From the cell containing the given text, extract its center point as [x, y] coordinate. 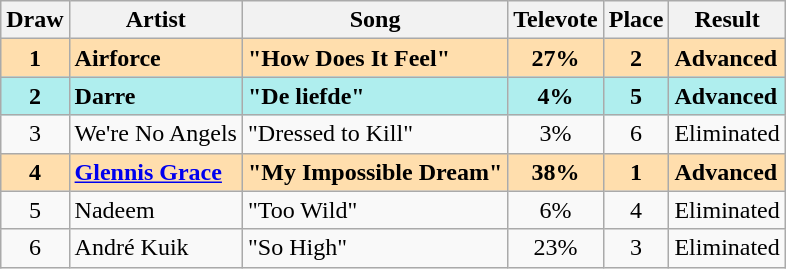
Televote [556, 20]
"My Impossible Dream" [374, 172]
23% [556, 248]
Glennis Grace [156, 172]
Darre [156, 96]
"So High" [374, 248]
Airforce [156, 58]
Nadeem [156, 210]
We're No Angels [156, 134]
Draw [35, 20]
38% [556, 172]
27% [556, 58]
"De liefde" [374, 96]
4% [556, 96]
André Kuik [156, 248]
"Too Wild" [374, 210]
Artist [156, 20]
Result [727, 20]
Place [636, 20]
3% [556, 134]
"Dressed to Kill" [374, 134]
Song [374, 20]
"How Does It Feel" [374, 58]
6% [556, 210]
